Extract the (X, Y) coordinate from the center of the cell holding the provided text.  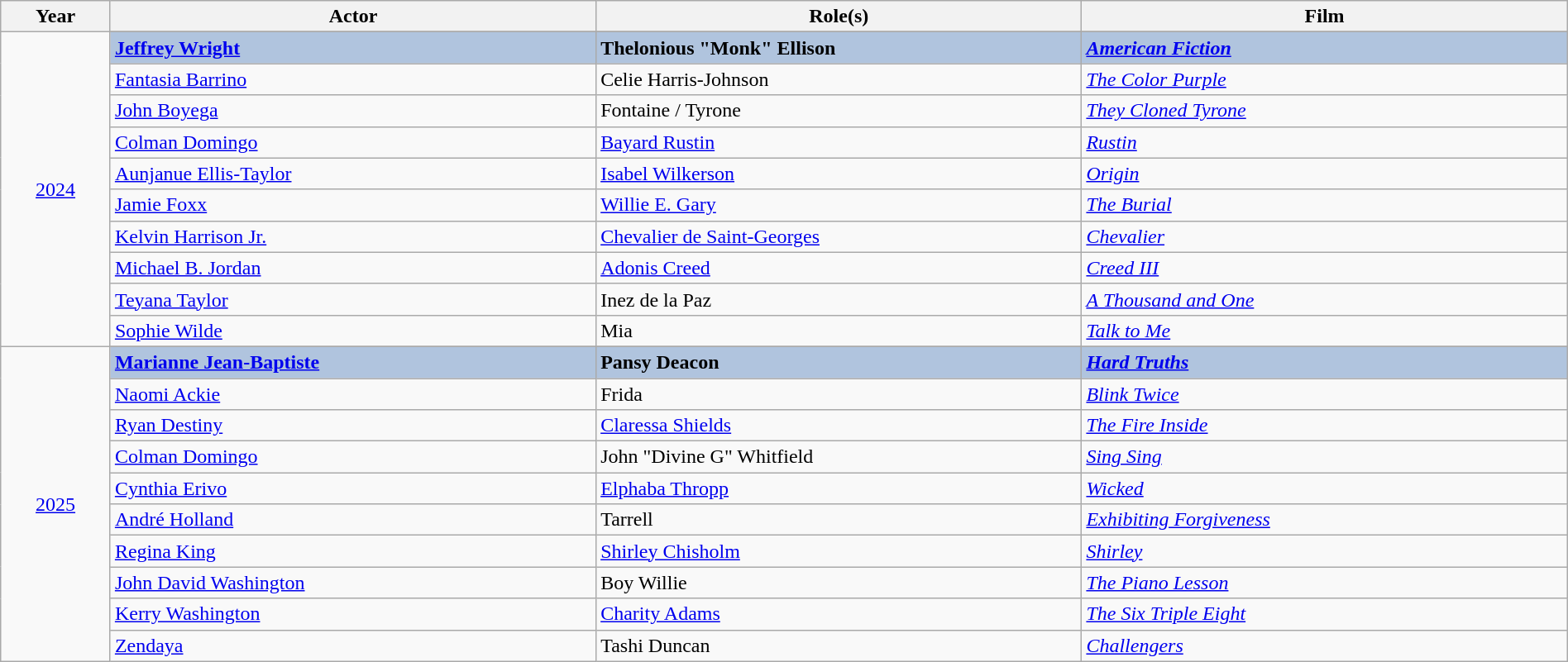
Shirley (1325, 551)
Hard Truths (1325, 362)
John David Washington (352, 583)
Frida (839, 394)
Exhibiting Forgiveness (1325, 520)
Role(s) (839, 17)
Jeffrey Wright (352, 48)
Thelonious "Monk" Ellison (839, 48)
John "Divine G" Whitfield (839, 457)
Sing Sing (1325, 457)
Fontaine / Tyrone (839, 111)
Celie Harris-Johnson (839, 79)
Chevalier (1325, 236)
Challengers (1325, 645)
Mia (839, 331)
Sophie Wilde (352, 331)
Willie E. Gary (839, 205)
American Fiction (1325, 48)
2025 (56, 504)
The Burial (1325, 205)
Elphaba Thropp (839, 488)
Creed III (1325, 268)
2024 (56, 190)
The Piano Lesson (1325, 583)
Film (1325, 17)
Kelvin Harrison Jr. (352, 236)
Charity Adams (839, 614)
Regina King (352, 551)
Cynthia Erivo (352, 488)
André Holland (352, 520)
Isabel Wilkerson (839, 174)
John Boyega (352, 111)
Wicked (1325, 488)
Inez de la Paz (839, 299)
Rustin (1325, 142)
Marianne Jean-Baptiste (352, 362)
Jamie Foxx (352, 205)
Teyana Taylor (352, 299)
Claressa Shields (839, 426)
The Six Triple Eight (1325, 614)
Actor (352, 17)
Naomi Ackie (352, 394)
The Fire Inside (1325, 426)
Talk to Me (1325, 331)
Fantasia Barrino (352, 79)
Pansy Deacon (839, 362)
Bayard Rustin (839, 142)
Tashi Duncan (839, 645)
They Cloned Tyrone (1325, 111)
Year (56, 17)
Blink Twice (1325, 394)
Aunjanue Ellis-Taylor (352, 174)
The Color Purple (1325, 79)
Boy Willie (839, 583)
Adonis Creed (839, 268)
A Thousand and One (1325, 299)
Zendaya (352, 645)
Michael B. Jordan (352, 268)
Ryan Destiny (352, 426)
Chevalier de Saint-Georges (839, 236)
Origin (1325, 174)
Shirley Chisholm (839, 551)
Tarrell (839, 520)
Kerry Washington (352, 614)
